Scan for the cell matching the given text and deliver its (X, Y) coordinate at center. 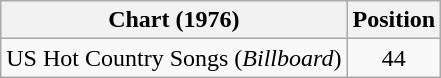
44 (394, 58)
US Hot Country Songs (Billboard) (174, 58)
Position (394, 20)
Chart (1976) (174, 20)
